Determine the (X, Y) coordinate at the center of the cell enclosing the given text.  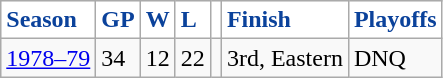
12 (158, 58)
L (192, 20)
1978–79 (48, 58)
Finish (284, 20)
Playoffs (395, 20)
34 (118, 58)
DNQ (395, 58)
22 (192, 58)
GP (118, 20)
W (158, 20)
3rd, Eastern (284, 58)
Season (48, 20)
